For the text-containing cell, return its midpoint in (X, Y) coordinate format. 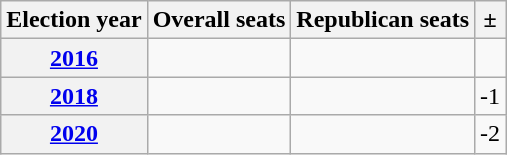
2016 (74, 58)
Overall seats (219, 20)
2018 (74, 96)
Republican seats (383, 20)
-2 (490, 134)
-1 (490, 96)
Election year (74, 20)
2020 (74, 134)
± (490, 20)
